Return (X, Y) of the center of cell containing provided text 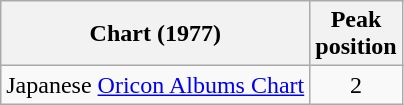
2 (356, 85)
Peakposition (356, 34)
Chart (1977) (156, 34)
Japanese Oricon Albums Chart (156, 85)
